Extract the [X, Y] coordinate from the center of the cell holding the provided text.  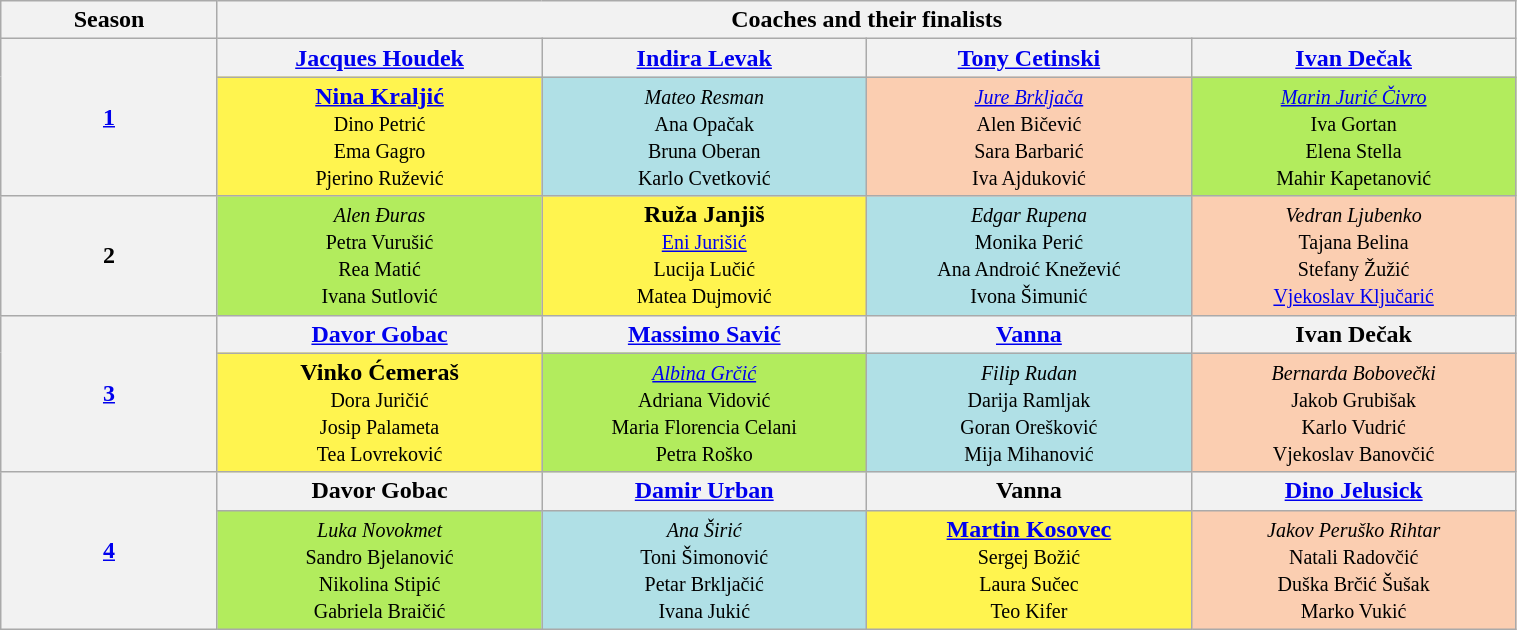
Alen ĐurasPetra VurušićRea MatićIvana Sutlović [380, 256]
Filip RudanDarija RamljakGoran OreškovićMija Mihanović [1030, 412]
3 [109, 394]
Damir Urban [704, 491]
Marin Jurić ČivroIva GortanElena StellaMahir Kapetanović [1354, 136]
Edgar RupenaMonika PerićAna Androić KneževićIvona Šimunić [1030, 256]
Luka NovokmetSandro BjelanovićNikolina StipićGabriela Braičić [380, 570]
Vinko ĆemerašDora JuričićJosip PalametaTea Lovreković [380, 412]
Ana ŠirićToni ŠimonovićPetar BrkljačićIvana Jukić [704, 570]
Mateo ResmanAna OpačakBruna OberanKarlo Cvetković [704, 136]
Vedran LjubenkoTajana BelinaStefany ŽužićVjekoslav Ključarić [1354, 256]
Jure BrkljačaAlen BičevićSara BarbarićIva Ajduković [1030, 136]
Dino Jelusick [1354, 491]
Martin KosovecSergej BožićLaura SučecTeo Kifer [1030, 570]
Ruža JanjišEni JurišićLucija LučićMatea Dujmović [704, 256]
Indira Levak [704, 58]
Coaches and their finalists [866, 20]
Massimo Savić [704, 334]
Nina KraljićDino PetrićEma GagroPjerino Ružević [380, 136]
Jacques Houdek [380, 58]
Season [109, 20]
Tony Cetinski [1030, 58]
Bernarda BobovečkiJakob GrubišakKarlo VudrićVjekoslav Banovčić [1354, 412]
Albina GrčićAdriana VidovićMaria Florencia CelaniPetra Roško [704, 412]
2 [109, 256]
4 [109, 550]
Jakov Peruško RihtarNatali RadovčićDuška Brčić ŠušakMarko Vukić [1354, 570]
1 [109, 118]
